Scan for the cell matching the given text and deliver its (X, Y) coordinate at center. 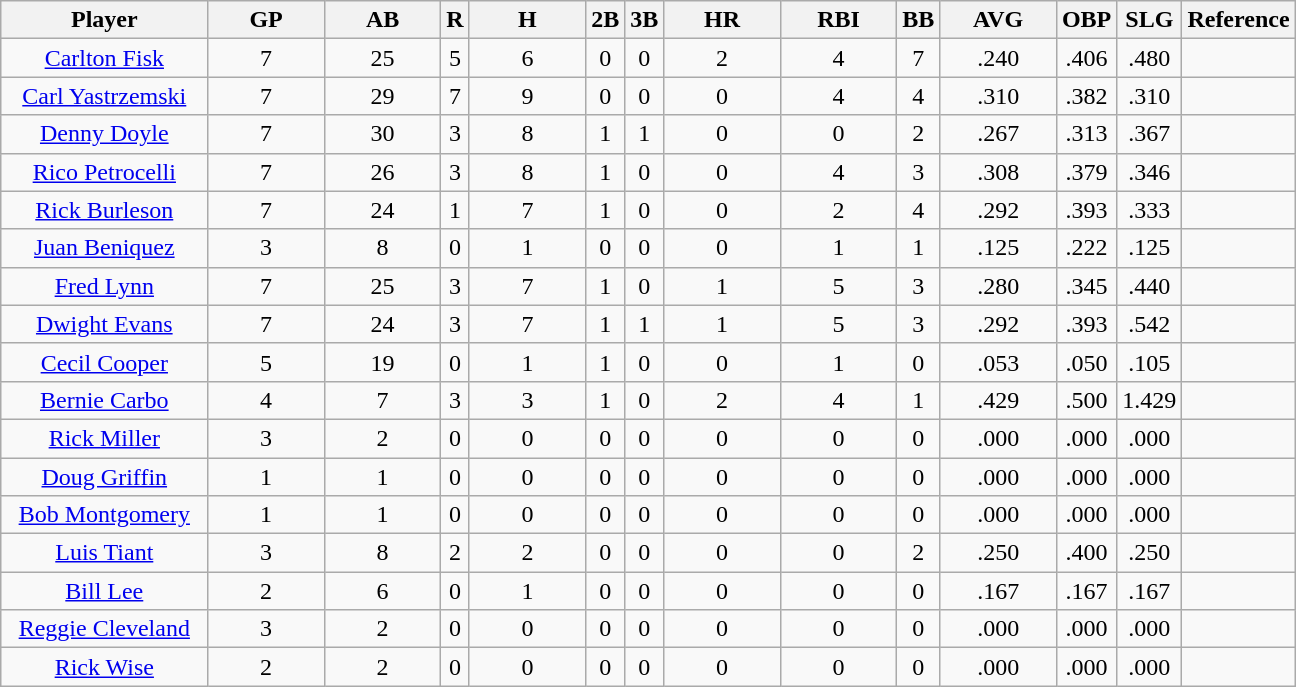
2B (606, 20)
.382 (1086, 96)
1.429 (1150, 400)
.367 (1150, 134)
.500 (1086, 400)
Carl Yastrzemski (104, 96)
.542 (1150, 324)
GP (266, 20)
.480 (1150, 58)
RBI (838, 20)
AVG (998, 20)
Rick Wise (104, 667)
Rick Miller (104, 438)
.313 (1086, 134)
.379 (1086, 172)
9 (527, 96)
.267 (998, 134)
.280 (998, 286)
.333 (1150, 210)
AB (382, 20)
Reference (1238, 20)
HR (722, 20)
H (527, 20)
19 (382, 362)
Bernie Carbo (104, 400)
Denny Doyle (104, 134)
.346 (1150, 172)
BB (918, 20)
.345 (1086, 286)
30 (382, 134)
.429 (998, 400)
Dwight Evans (104, 324)
.105 (1150, 362)
Luis Tiant (104, 553)
.406 (1086, 58)
SLG (1150, 20)
3B (644, 20)
Player (104, 20)
.308 (998, 172)
29 (382, 96)
Bob Montgomery (104, 515)
R (455, 20)
Rick Burleson (104, 210)
.222 (1086, 248)
Juan Beniquez (104, 248)
Carlton Fisk (104, 58)
Reggie Cleveland (104, 629)
.053 (998, 362)
Doug Griffin (104, 477)
Bill Lee (104, 591)
Rico Petrocelli (104, 172)
.400 (1086, 553)
.240 (998, 58)
OBP (1086, 20)
Fred Lynn (104, 286)
.440 (1150, 286)
Cecil Cooper (104, 362)
.050 (1086, 362)
26 (382, 172)
